Detect which cell encompasses the target text, then output its [x, y] center coordinate. 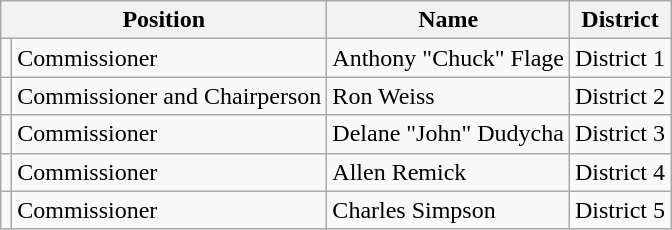
Charles Simpson [448, 210]
Delane "John" Dudycha [448, 134]
District 5 [620, 210]
Position [164, 20]
District [620, 20]
District 2 [620, 96]
District 1 [620, 58]
Allen Remick [448, 172]
Name [448, 20]
District 3 [620, 134]
District 4 [620, 172]
Ron Weiss [448, 96]
Commissioner and Chairperson [170, 96]
Anthony "Chuck" Flage [448, 58]
